From the cell containing the given text, extract its center point as [X, Y] coordinate. 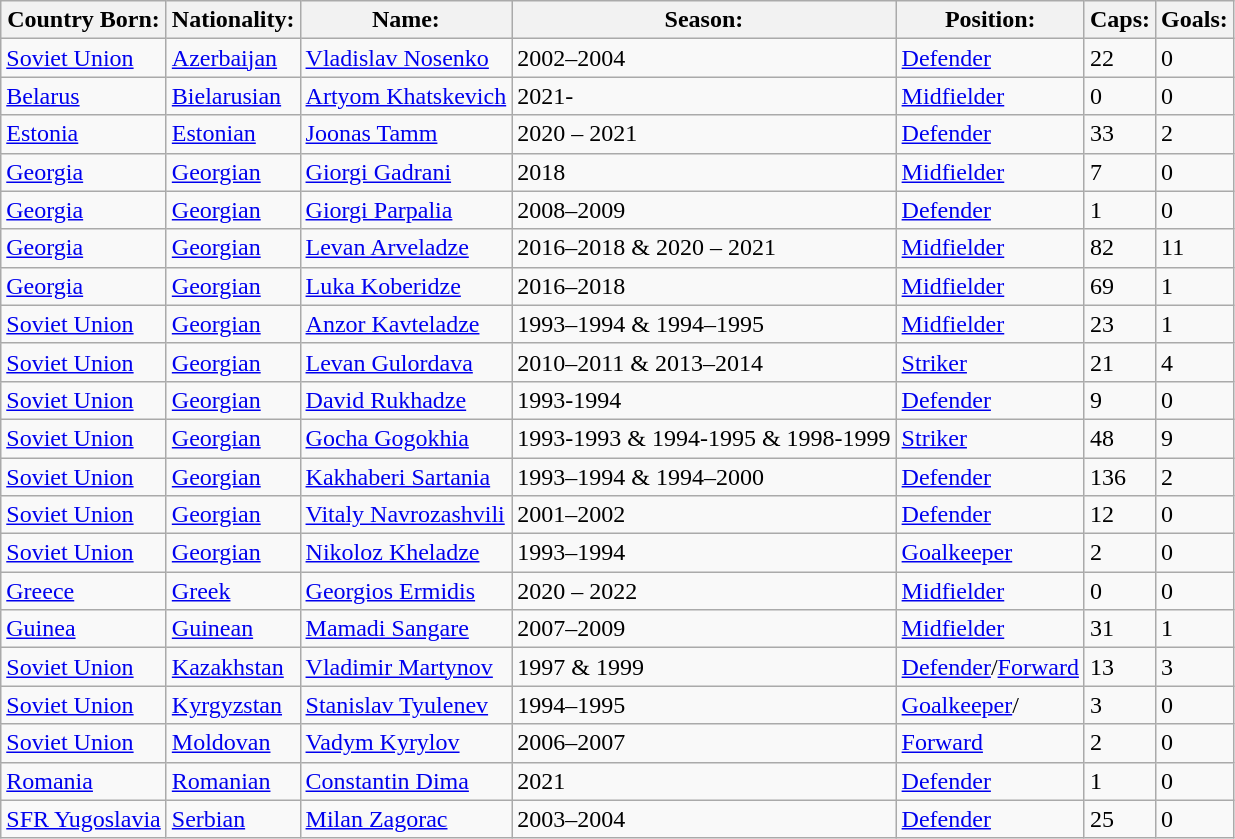
Giorgi Gadrani [406, 172]
Moldovan [233, 743]
Constantin Dima [406, 781]
Milan Zagorac [406, 819]
2008–2009 [704, 210]
12 [1120, 515]
1993-1993 & 1994-1995 & 1998-1999 [704, 438]
Caps: [1120, 20]
Name: [406, 20]
Vladimir Martynov [406, 667]
2010–2011 & 2013–2014 [704, 362]
Bielarusian [233, 96]
11 [1195, 248]
2020 – 2022 [704, 591]
48 [1120, 438]
1997 & 1999 [704, 667]
2016–2018 [704, 286]
Giorgi Parpalia [406, 210]
Season: [704, 20]
136 [1120, 477]
Greek [233, 591]
Guinean [233, 629]
2018 [704, 172]
Artyom Khatskevich [406, 96]
Serbian [233, 819]
2002–2004 [704, 58]
Goalkeeper/ [990, 705]
2016–2018 & 2020 – 2021 [704, 248]
SFR Yugoslavia [84, 819]
Forward [990, 743]
Country Born: [84, 20]
Belarus [84, 96]
2006–2007 [704, 743]
1993–1994 & 1994–2000 [704, 477]
4 [1195, 362]
Estonia [84, 134]
Romanian [233, 781]
25 [1120, 819]
1994–1995 [704, 705]
Goals: [1195, 20]
2021- [704, 96]
2007–2009 [704, 629]
Kyrgyzstan [233, 705]
Luka Koberidze [406, 286]
Mamadi Sangare [406, 629]
69 [1120, 286]
Stanislav Tyulenev [406, 705]
Vadym Kyrylov [406, 743]
Levan Arveladze [406, 248]
Vitaly Navrozashvili [406, 515]
Vladislav Nosenko [406, 58]
Nationality: [233, 20]
Greece [84, 591]
Azerbaijan [233, 58]
1993–1994 & 1994–1995 [704, 324]
Anzor Kavteladze [406, 324]
Georgios Ermidis [406, 591]
33 [1120, 134]
2001–2002 [704, 515]
7 [1120, 172]
2003–2004 [704, 819]
21 [1120, 362]
Defender/Forward [990, 667]
2020 – 2021 [704, 134]
Position: [990, 20]
31 [1120, 629]
Joonas Tamm [406, 134]
Kakhaberi Sartania [406, 477]
Gocha Gogokhia [406, 438]
22 [1120, 58]
1993-1994 [704, 400]
Kazakhstan [233, 667]
Goalkeeper [990, 553]
2021 [704, 781]
82 [1120, 248]
23 [1120, 324]
1993–1994 [704, 553]
13 [1120, 667]
Estonian [233, 134]
Guinea [84, 629]
Romania [84, 781]
Nikoloz Kheladze [406, 553]
Levan Gulordava [406, 362]
David Rukhadze [406, 400]
